Pinpoint the cell where the given text exists, returning its (x, y) midpoint coordinate. 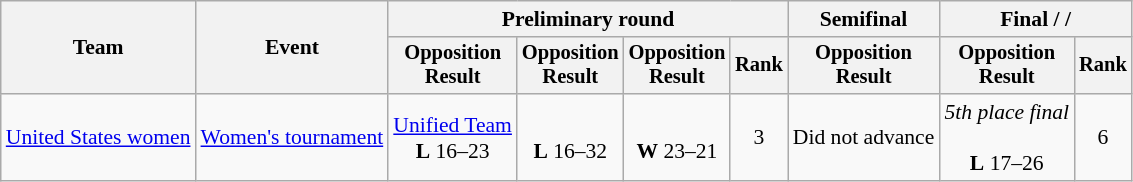
6 (1103, 138)
Semifinal (864, 19)
Team (98, 48)
W 23–21 (678, 138)
Unified TeamL 16–23 (452, 138)
Event (292, 48)
United States women (98, 138)
Preliminary round (588, 19)
5th place finalL 17–26 (1006, 138)
Final / / (1035, 19)
Did not advance (864, 138)
Women's tournament (292, 138)
L 16–32 (570, 138)
3 (759, 138)
